Find where the given text appears and provide that cell's center as (X, Y) coordinate. 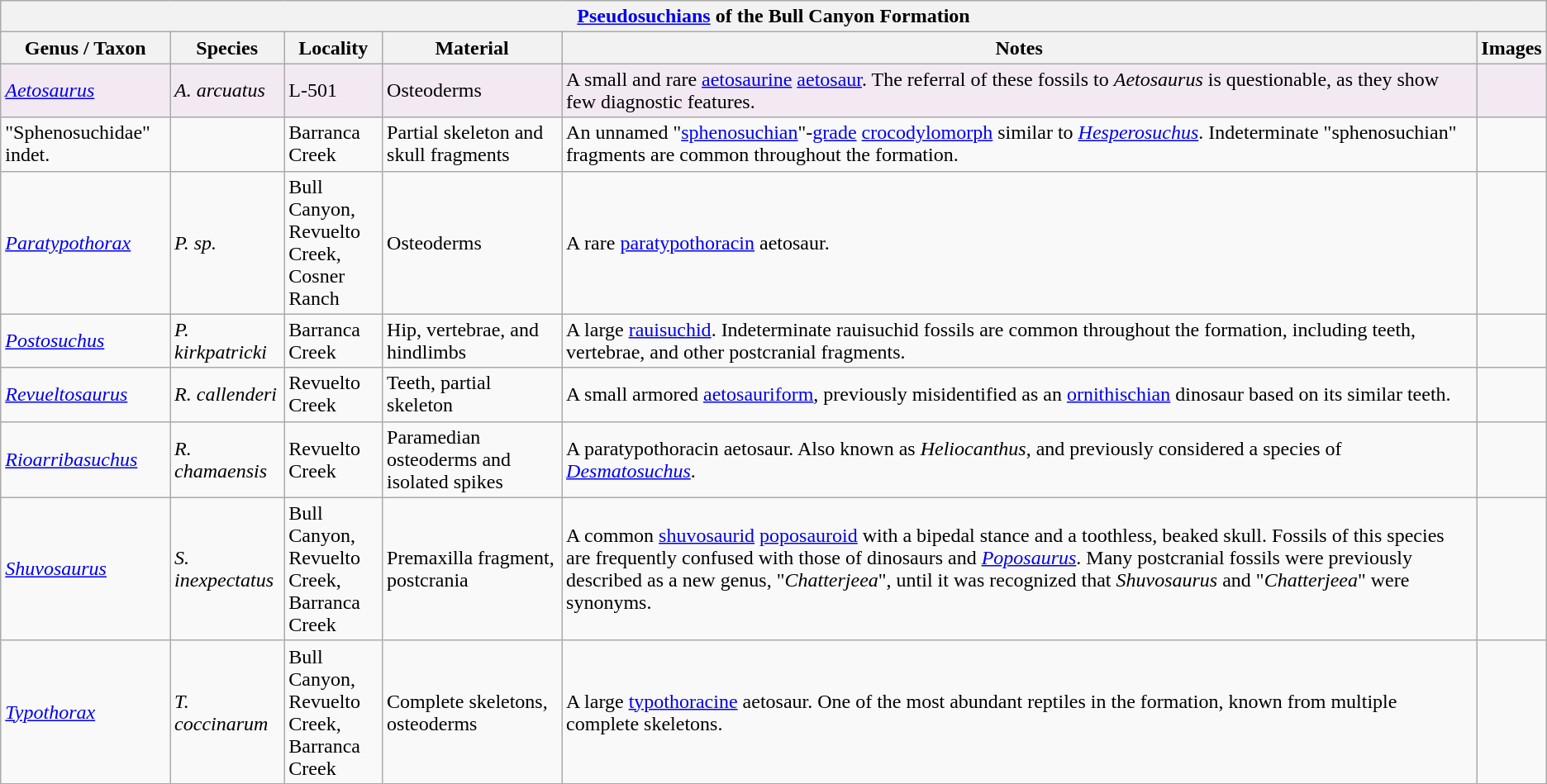
Partial skeleton and skull fragments (473, 144)
R. chamaensis (227, 459)
Images (1511, 48)
P. kirkpatricki (227, 340)
T. coccinarum (227, 712)
Rioarribasuchus (86, 459)
Pseudosuchians of the Bull Canyon Formation (773, 17)
Typothorax (86, 712)
P. sp. (227, 243)
Genus / Taxon (86, 48)
R. callenderi (227, 395)
A. arcuatus (227, 91)
A paratypothoracin aetosaur. Also known as Heliocanthus, and previously considered a species of Desmatosuchus. (1020, 459)
Teeth, partial skeleton (473, 395)
Premaxilla fragment, postcrania (473, 568)
"Sphenosuchidae" indet. (86, 144)
Aetosaurus (86, 91)
Shuvosaurus (86, 568)
A large typothoracine aetosaur. One of the most abundant reptiles in the formation, known from multiple complete skeletons. (1020, 712)
Locality (334, 48)
Complete skeletons, osteoderms (473, 712)
Hip, vertebrae, and hindlimbs (473, 340)
A rare paratypothoracin aetosaur. (1020, 243)
A small armored aetosauriform, previously misidentified as an ornithischian dinosaur based on its similar teeth. (1020, 395)
Paratypothorax (86, 243)
S. inexpectatus (227, 568)
Species (227, 48)
L-501 (334, 91)
Bull Canyon,Revuelto Creek,Cosner Ranch (334, 243)
Paramedian osteoderms and isolated spikes (473, 459)
A small and rare aetosaurine aetosaur. The referral of these fossils to Aetosaurus is questionable, as they show few diagnostic features. (1020, 91)
Material (473, 48)
Revueltosaurus (86, 395)
Notes (1020, 48)
Postosuchus (86, 340)
